Pinpoint the cell where the given text exists, returning its (x, y) midpoint coordinate. 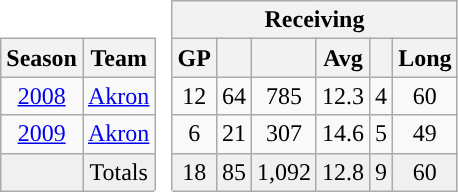
307 (284, 134)
2008 (42, 96)
Totals (118, 172)
1,092 (284, 172)
18 (194, 172)
21 (234, 134)
Long (425, 58)
4 (382, 96)
12.8 (342, 172)
9 (382, 172)
Receiving (314, 20)
64 (234, 96)
785 (284, 96)
49 (425, 134)
6 (194, 134)
GP (194, 58)
5 (382, 134)
Avg (342, 58)
12 (194, 96)
12.3 (342, 96)
Team (118, 58)
85 (234, 172)
14.6 (342, 134)
2009 (42, 134)
Season (42, 58)
